From the cell containing the given text, extract its center point as (x, y) coordinate. 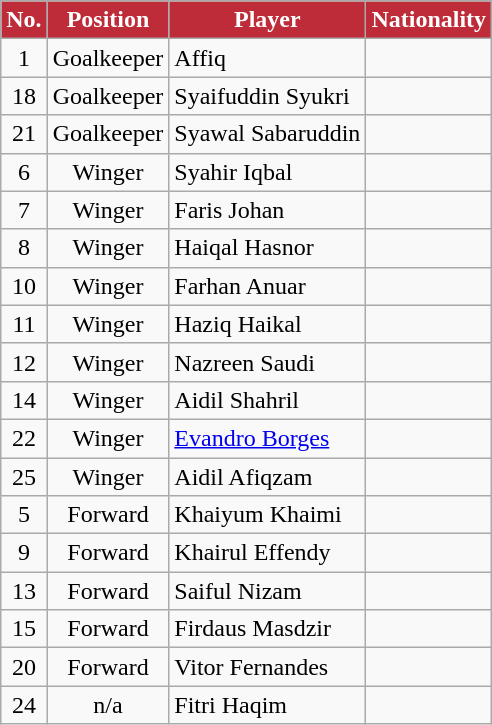
5 (24, 515)
Syawal Sabaruddin (268, 134)
Nazreen Saudi (268, 362)
Haziq Haikal (268, 324)
Khairul Effendy (268, 553)
Syahir Iqbal (268, 172)
Syaifuddin Syukri (268, 96)
n/a (108, 705)
21 (24, 134)
Nationality (429, 20)
Khaiyum Khaimi (268, 515)
Vitor Fernandes (268, 667)
24 (24, 705)
20 (24, 667)
Firdaus Masdzir (268, 629)
Aidil Shahril (268, 400)
7 (24, 210)
Evandro Borges (268, 438)
1 (24, 58)
11 (24, 324)
15 (24, 629)
Aidil Afiqzam (268, 477)
14 (24, 400)
18 (24, 96)
6 (24, 172)
Faris Johan (268, 210)
Fitri Haqim (268, 705)
12 (24, 362)
Affiq (268, 58)
22 (24, 438)
9 (24, 553)
Haiqal Hasnor (268, 248)
Saiful Nizam (268, 591)
Position (108, 20)
Player (268, 20)
25 (24, 477)
8 (24, 248)
No. (24, 20)
13 (24, 591)
Farhan Anuar (268, 286)
10 (24, 286)
